From the cell containing the given text, extract its center point as [X, Y] coordinate. 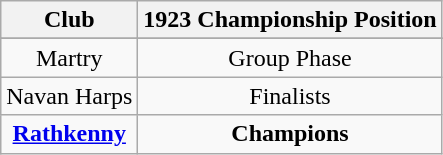
Martry [70, 58]
1923 Championship Position [290, 20]
Group Phase [290, 58]
Champions [290, 134]
Club [70, 20]
Finalists [290, 96]
Navan Harps [70, 96]
Rathkenny [70, 134]
